Extract the (X, Y) coordinate from the center of the cell holding the provided text.  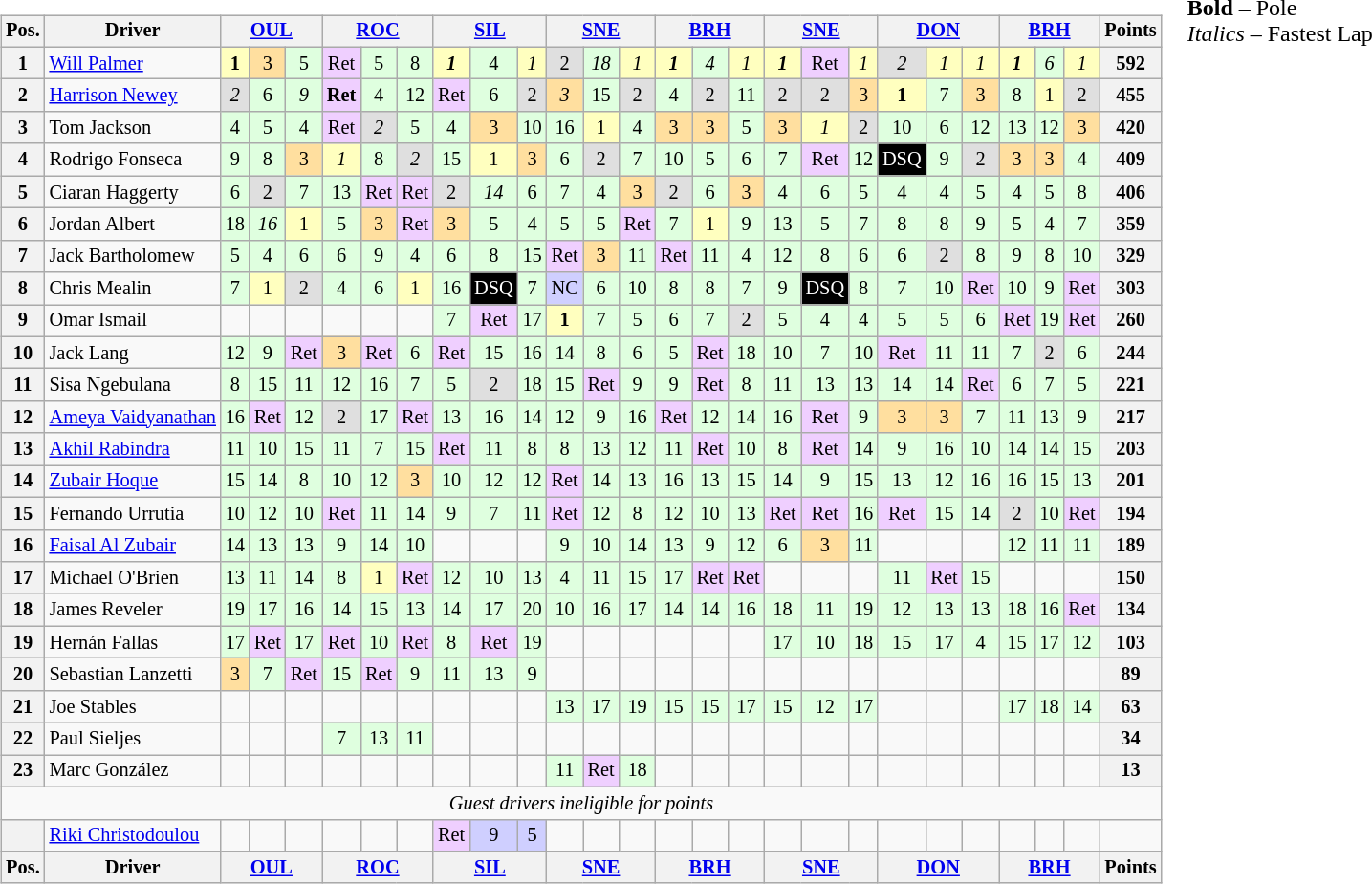
22 (23, 739)
134 (1131, 610)
Michael O'Brien (133, 578)
Jordan Albert (133, 225)
Akhil Rabindra (133, 449)
194 (1131, 513)
359 (1131, 225)
34 (1131, 739)
406 (1131, 192)
Sisa Ngebulana (133, 385)
Chris Mealin (133, 289)
Harrison Newey (133, 96)
592 (1131, 63)
Paul Sieljes (133, 739)
455 (1131, 96)
303 (1131, 289)
Faisal Al Zubair (133, 546)
221 (1131, 385)
Fernando Urrutia (133, 513)
James Reveler (133, 610)
63 (1131, 706)
329 (1131, 256)
244 (1131, 353)
Ameya Vaidyanathan (133, 418)
Guest drivers ineligible for points (581, 803)
420 (1131, 128)
150 (1131, 578)
Joe Stables (133, 706)
Tom Jackson (133, 128)
89 (1131, 675)
Will Palmer (133, 63)
409 (1131, 160)
Hernán Fallas (133, 642)
Jack Lang (133, 353)
Jack Bartholomew (133, 256)
217 (1131, 418)
Ciaran Haggerty (133, 192)
Omar Ismail (133, 321)
189 (1131, 546)
Zubair Hoque (133, 482)
Riki Christodoulou (133, 835)
Marc González (133, 771)
NC (565, 289)
201 (1131, 482)
23 (23, 771)
260 (1131, 321)
21 (23, 706)
Rodrigo Fonseca (133, 160)
203 (1131, 449)
Sebastian Lanzetti (133, 675)
103 (1131, 642)
